Scan for the cell matching the given text and deliver its (X, Y) coordinate at center. 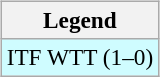
Legend (80, 20)
ITF WTT (1–0) (80, 57)
